Find where the given text appears and provide that cell's center as [X, Y] coordinate. 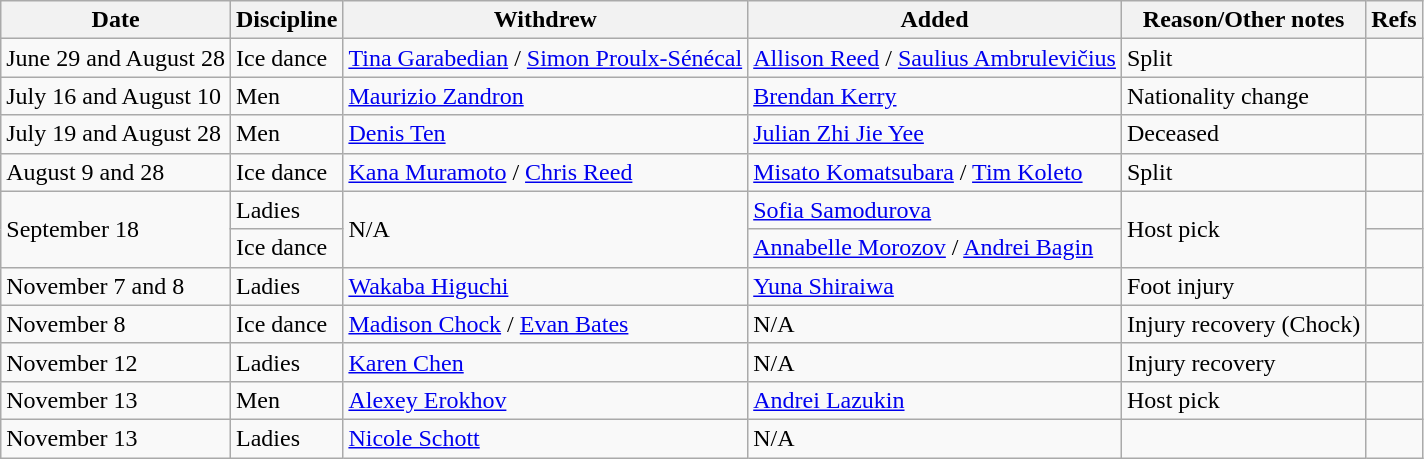
Injury recovery (Chock) [1243, 324]
Foot injury [1243, 286]
November 8 [116, 324]
Sofia Samodurova [935, 210]
Maurizio Zandron [546, 96]
Injury recovery [1243, 362]
Allison Reed / Saulius Ambrulevičius [935, 58]
June 29 and August 28 [116, 58]
Kana Muramoto / Chris Reed [546, 172]
Julian Zhi Jie Yee [935, 134]
Added [935, 20]
Refs [1394, 20]
Withdrew [546, 20]
Yuna Shiraiwa [935, 286]
Wakaba Higuchi [546, 286]
Denis Ten [546, 134]
Andrei Lazukin [935, 400]
July 19 and August 28 [116, 134]
July 16 and August 10 [116, 96]
Annabelle Morozov / Andrei Bagin [935, 248]
Nationality change [1243, 96]
Brendan Kerry [935, 96]
Discipline [286, 20]
Alexey Erokhov [546, 400]
Date [116, 20]
September 18 [116, 229]
Deceased [1243, 134]
November 12 [116, 362]
Misato Komatsubara / Tim Koleto [935, 172]
Madison Chock / Evan Bates [546, 324]
August 9 and 28 [116, 172]
Nicole Schott [546, 438]
November 7 and 8 [116, 286]
Tina Garabedian / Simon Proulx-Sénécal [546, 58]
Karen Chen [546, 362]
Reason/Other notes [1243, 20]
